From the cell containing the given text, extract its center point as [x, y] coordinate. 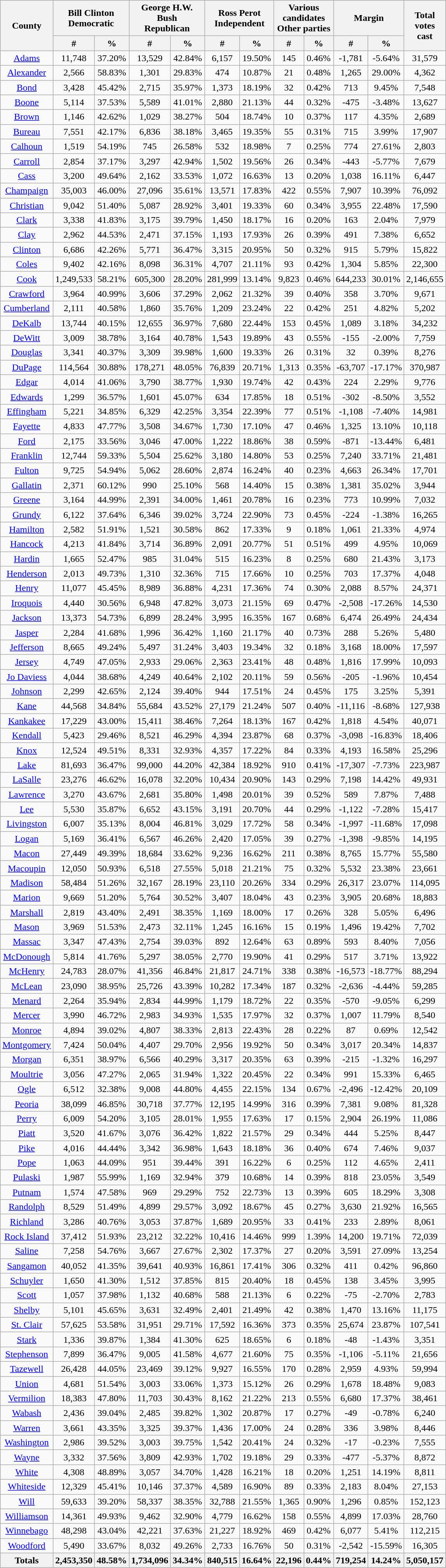
8,529 [74, 1207]
316 [289, 1104]
2,264 [74, 1001]
2,681 [149, 794]
39.52% [111, 1443]
17.93% [256, 235]
134 [289, 1089]
-1.43% [386, 1339]
45.07% [187, 397]
14,530 [425, 603]
-4.44% [386, 986]
6,077 [351, 1531]
28.20% [187, 279]
25,674 [351, 1325]
42,384 [222, 765]
28.01% [187, 1118]
3,046 [149, 441]
30.88% [111, 367]
818 [351, 1178]
5,050,157 [425, 1560]
9,008 [149, 1089]
991 [351, 1074]
89 [289, 1487]
88,294 [425, 971]
17.41% [256, 1266]
0.47% [319, 603]
17.10% [256, 426]
16.90% [256, 1487]
Calhoun [27, 146]
40.29% [187, 1060]
38.68% [111, 677]
24,434 [425, 618]
45.42% [111, 87]
-1,781 [351, 58]
-1,108 [351, 411]
33.71% [386, 456]
370,987 [425, 367]
Macon [27, 853]
-9.05% [386, 1001]
19.35% [256, 132]
43.04% [111, 1531]
2,813 [222, 1030]
50.04% [111, 1045]
81,328 [425, 1104]
25,726 [149, 986]
35.02% [386, 485]
49.51% [111, 750]
7.46% [386, 1148]
23.05% [386, 1178]
23.24% [256, 308]
-302 [351, 397]
20.70% [256, 809]
999 [289, 1236]
34.85% [111, 411]
27 [289, 1251]
Total votes cast [425, 26]
13,744 [74, 323]
3,286 [74, 1222]
6,240 [425, 1413]
2,411 [425, 1163]
4,193 [351, 750]
12,195 [222, 1104]
Johnson [27, 692]
14.80% [256, 456]
7,198 [351, 780]
7,032 [425, 500]
Madison [27, 883]
48.05% [187, 367]
Menard [27, 1001]
5,087 [149, 205]
Lake [27, 765]
34.84% [111, 706]
2,854 [74, 161]
54.73% [111, 618]
49.93% [111, 1516]
1,678 [351, 1383]
Edgar [27, 382]
32.20% [187, 780]
Edwards [27, 397]
35.80% [187, 794]
27.55% [187, 868]
2,962 [74, 235]
38,099 [74, 1104]
4,677 [222, 1354]
4,440 [74, 603]
2,146,655 [425, 279]
17.22% [256, 750]
2,754 [149, 942]
32,167 [149, 883]
Crawford [27, 294]
2,175 [74, 441]
114,095 [425, 883]
Clinton [27, 250]
1,146 [74, 117]
13,529 [149, 58]
4.95% [386, 544]
9,669 [74, 897]
20.11% [256, 677]
-205 [351, 677]
644,233 [351, 279]
45.41% [111, 1487]
3,053 [149, 1222]
1,265 [351, 73]
1,689 [222, 1222]
3,297 [149, 161]
49.39% [111, 853]
-3,098 [351, 736]
532 [222, 146]
-5.37% [386, 1457]
9,083 [425, 1383]
3,105 [149, 1118]
32.22% [187, 1236]
5,764 [149, 897]
2,091 [222, 544]
3,009 [74, 338]
13,627 [425, 102]
37.87% [187, 1222]
3,338 [74, 220]
0.59% [319, 441]
21.57% [256, 1133]
21.24% [256, 706]
0.19% [319, 927]
32.94% [187, 1178]
34.00% [187, 500]
7,899 [74, 1354]
16,078 [149, 780]
4.82% [386, 308]
47.77% [111, 426]
46.85% [111, 1104]
-8.50% [386, 397]
17.05% [256, 839]
20.40% [256, 1280]
752 [222, 1192]
2,582 [74, 529]
26,428 [74, 1369]
51.40% [111, 205]
41.58% [187, 1354]
0.85% [386, 1501]
3.71% [386, 957]
93 [289, 264]
36.98% [187, 1148]
26.58% [187, 146]
28.92% [187, 205]
40.99% [111, 294]
41.84% [111, 544]
35.13% [111, 824]
Greene [27, 500]
20,109 [425, 1089]
3,325 [149, 1428]
12,050 [74, 868]
Monroe [27, 1030]
7,702 [425, 927]
Mercer [27, 1015]
1,542 [222, 1443]
-17,307 [351, 765]
Randolph [27, 1207]
0.89% [319, 942]
22,196 [289, 1560]
Jackson [27, 618]
19.18% [256, 1457]
-224 [351, 515]
11,703 [149, 1399]
373 [289, 1325]
2,299 [74, 692]
51.91% [111, 529]
59.33% [111, 456]
45.65% [111, 1310]
251 [351, 308]
10,282 [222, 986]
-7.40% [386, 411]
37.56% [111, 1457]
9,236 [222, 853]
27.61% [386, 146]
13.14% [256, 279]
24.71% [256, 971]
8,276 [425, 353]
41.76% [111, 957]
233 [351, 1222]
4,357 [222, 750]
47.05% [111, 662]
6,512 [74, 1089]
3,056 [74, 1074]
9,005 [149, 1354]
13,922 [425, 957]
1,818 [351, 721]
0.69% [386, 1030]
3,990 [74, 1015]
10,069 [425, 544]
39.75% [187, 1443]
-1,122 [351, 809]
4,044 [74, 677]
3,342 [149, 1148]
15,417 [425, 809]
46.72% [111, 1015]
21.55% [256, 1501]
59,994 [425, 1369]
Carroll [27, 161]
50.93% [111, 868]
29.83% [187, 73]
0.90% [319, 1501]
Lawrence [27, 794]
1,600 [222, 353]
8,061 [425, 1222]
1,365 [289, 1501]
107,541 [425, 1325]
99,000 [149, 765]
-0.23% [386, 1443]
1,061 [351, 529]
163 [351, 220]
0.67% [319, 1089]
31.94% [187, 1074]
36.97% [187, 323]
3,591 [351, 1251]
52.47% [111, 559]
37.85% [187, 1280]
306 [289, 1266]
8,811 [425, 1472]
42.65% [111, 692]
16.58% [386, 750]
16,305 [425, 1546]
Stephenson [27, 1354]
178,271 [149, 367]
15.77% [386, 853]
3,790 [149, 382]
2,013 [74, 573]
7,679 [425, 161]
27,153 [425, 1487]
713 [351, 87]
4,308 [74, 1472]
1,310 [149, 573]
112 [351, 1163]
39.87% [111, 1339]
38.18% [187, 132]
944 [222, 692]
2,473 [149, 927]
38.77% [187, 382]
1,007 [351, 1015]
36.88% [187, 588]
53.58% [111, 1325]
White [27, 1472]
Cumberland [27, 308]
28,760 [425, 1516]
60 [289, 205]
18.74% [256, 117]
17.83% [256, 190]
40,071 [425, 721]
10,146 [149, 1487]
8,872 [425, 1457]
Rock Island [27, 1236]
32.49% [187, 1310]
2,391 [149, 500]
1,296 [351, 1501]
17.72% [256, 824]
703 [351, 573]
59,285 [425, 986]
1,089 [351, 323]
4.93% [386, 1369]
3,631 [149, 1310]
42.26% [111, 250]
-17 [351, 1443]
-8.68% [386, 706]
Kankakee [27, 721]
43.67% [111, 794]
3,073 [222, 603]
58,337 [149, 1501]
32.36% [187, 573]
19.90% [256, 957]
26.19% [386, 1118]
915 [351, 250]
76,839 [222, 367]
2,874 [222, 471]
3,401 [222, 205]
1,519 [74, 146]
LaSalle [27, 780]
5,814 [74, 957]
13,254 [425, 1251]
6,474 [351, 618]
6,566 [149, 1060]
474 [222, 73]
Ogle [27, 1089]
4,707 [222, 264]
4,681 [74, 1383]
8,446 [425, 1428]
Richland [27, 1222]
8,521 [149, 736]
19.74% [256, 382]
15,411 [149, 721]
44.53% [111, 235]
5.25% [386, 1133]
334 [289, 883]
37.53% [111, 102]
112,215 [425, 1531]
4,016 [74, 1148]
18.86% [256, 441]
49,931 [425, 780]
815 [222, 1280]
40.64% [187, 677]
25.10% [187, 485]
46.81% [187, 824]
Saline [27, 1251]
-2,636 [351, 986]
-17.26% [386, 603]
37,412 [74, 1236]
47.82% [187, 603]
2,803 [425, 146]
37.98% [111, 1295]
73 [289, 515]
Will [27, 1501]
4.54% [386, 721]
Adams [27, 58]
20.87% [256, 1413]
5,490 [74, 1546]
2,065 [149, 1074]
17.34% [256, 986]
5,391 [425, 692]
4,231 [222, 588]
Fulton [27, 471]
336 [351, 1428]
19.34% [256, 647]
3,955 [351, 205]
25.62% [187, 456]
Henry [27, 588]
33.53% [187, 176]
1,209 [222, 308]
18.98% [256, 146]
76,092 [425, 190]
Coles [27, 264]
2,102 [222, 677]
County [27, 26]
17.85% [256, 397]
19.92% [256, 1045]
7,680 [222, 323]
Sangamon [27, 1266]
16.76% [256, 1546]
Kendall [27, 736]
21.60% [256, 1354]
Iroquois [27, 603]
47.43% [111, 942]
6,680 [351, 1399]
3,606 [149, 294]
35.97% [187, 87]
22.39% [256, 411]
138 [351, 1280]
0.26% [319, 912]
39.82% [187, 1413]
Franklin [27, 456]
29.57% [187, 1207]
4,663 [351, 471]
22.44% [256, 323]
17,098 [425, 824]
Williamson [27, 1516]
-7.28% [386, 809]
-2,496 [351, 1089]
-9.85% [386, 839]
2,284 [74, 632]
44,568 [74, 706]
17,597 [425, 647]
28.19% [187, 883]
13,571 [222, 190]
81,693 [74, 765]
1,029 [149, 117]
-1,106 [351, 1354]
45.45% [111, 588]
-5.77% [386, 161]
51.53% [111, 927]
3,520 [74, 1133]
Grundy [27, 515]
5,169 [74, 839]
2,983 [149, 1015]
19.56% [256, 161]
12,744 [74, 456]
8.57% [386, 588]
605 [351, 1192]
18.19% [256, 87]
45 [289, 1207]
1,302 [222, 1413]
-48 [351, 1339]
58.83% [111, 73]
625 [222, 1339]
40.15% [111, 323]
5,530 [74, 809]
16.35% [256, 618]
2.89% [386, 1222]
-5.64% [386, 58]
4,894 [74, 1030]
21,481 [425, 456]
4,589 [222, 1487]
42.94% [187, 161]
14.19% [386, 1472]
2.04% [386, 220]
21.17% [256, 632]
-16,573 [351, 971]
17.66% [256, 573]
2,959 [351, 1369]
170 [289, 1369]
14.24% [386, 1560]
58,484 [74, 883]
7.38% [386, 235]
Moultrie [27, 1074]
3,191 [222, 809]
Lee [27, 809]
54.19% [111, 146]
23,661 [425, 868]
3,017 [351, 1045]
20.77% [256, 544]
55 [289, 132]
33.67% [111, 1546]
37.77% [187, 1104]
18,684 [149, 853]
10,093 [425, 662]
1,702 [222, 1457]
5,221 [74, 411]
3,809 [149, 1457]
Pulaski [27, 1178]
40.68% [187, 1295]
Jasper [27, 632]
1,643 [222, 1148]
Various candidatesOther parties [304, 18]
39.20% [111, 1501]
Effingham [27, 411]
3,407 [222, 897]
46.62% [111, 780]
-15.59% [386, 1546]
3,944 [425, 485]
36.57% [111, 397]
3,465 [222, 132]
51.54% [111, 1383]
16.23% [256, 559]
Woodford [27, 1546]
28 [289, 1030]
Piatt [27, 1133]
Perry [27, 1118]
951 [149, 1163]
1.39% [319, 1236]
9 [289, 529]
2,088 [351, 588]
12,524 [74, 750]
21.15% [256, 603]
Warren [27, 1428]
4,362 [425, 73]
32.93% [187, 750]
3,714 [149, 544]
32,788 [222, 1501]
Schuyler [27, 1280]
1,160 [222, 632]
33.06% [187, 1383]
36.31% [187, 264]
McHenry [27, 971]
4,048 [425, 573]
6,329 [149, 411]
3,332 [74, 1457]
22,300 [425, 264]
35.61% [187, 190]
51.26% [111, 883]
Winnebago [27, 1531]
32.11% [187, 927]
1,461 [222, 500]
7,240 [351, 456]
21.11% [256, 264]
8,540 [425, 1015]
23,276 [74, 780]
1,470 [351, 1310]
22.48% [386, 205]
114,564 [74, 367]
515 [222, 559]
16.64% [256, 1560]
23.41% [256, 662]
2,689 [425, 117]
3,317 [222, 1060]
7,548 [425, 87]
Bill ClintonDemocratic [91, 18]
6,009 [74, 1118]
17,701 [425, 471]
0.52% [319, 794]
-443 [351, 161]
Ford [27, 441]
6,299 [425, 1001]
18.29% [386, 1192]
3,354 [222, 411]
11,086 [425, 1118]
20.41% [256, 1443]
2,733 [222, 1546]
30.56% [111, 603]
2,783 [425, 1295]
1,987 [74, 1178]
1,301 [149, 73]
Boone [27, 102]
5,018 [222, 868]
19.89% [256, 338]
46.29% [187, 736]
6,686 [74, 250]
328 [351, 912]
16.16% [256, 927]
43.00% [111, 721]
-1,398 [351, 839]
19.42% [386, 927]
9,462 [149, 1516]
8,989 [149, 588]
23,469 [149, 1369]
4,833 [74, 426]
469 [289, 1531]
224 [351, 382]
15.12% [256, 1383]
10.87% [256, 73]
21.43% [386, 559]
1,996 [149, 632]
1,502 [222, 161]
2,162 [149, 176]
211 [289, 853]
358 [351, 294]
35,003 [74, 190]
-12.42% [386, 1089]
1,930 [222, 382]
3,168 [351, 647]
George H.W. BushRepublican [167, 18]
7,551 [74, 132]
9,671 [425, 294]
6,496 [425, 912]
30,718 [149, 1104]
23,090 [74, 986]
2,715 [149, 87]
8.40% [386, 942]
16,297 [425, 1060]
20.90% [256, 780]
14,195 [425, 839]
4,394 [222, 736]
21 [289, 73]
910 [289, 765]
46.26% [187, 839]
39.44% [187, 1163]
444 [351, 1133]
1,601 [149, 397]
3,508 [149, 426]
20.01% [256, 794]
37.17% [111, 161]
2,111 [74, 308]
2,880 [222, 102]
1,038 [351, 176]
6,346 [149, 515]
5,771 [149, 250]
2,420 [222, 839]
44.80% [187, 1089]
Putnam [27, 1192]
Jo Daviess [27, 677]
4,249 [149, 677]
17,590 [425, 205]
-63,707 [351, 367]
7,424 [74, 1045]
20.78% [256, 500]
McDonough [27, 957]
42.93% [187, 1457]
-3.48% [386, 102]
3,661 [74, 1428]
1,057 [74, 1295]
-2,542 [351, 1546]
39.98% [187, 353]
2,566 [74, 73]
14.99% [256, 1104]
9,725 [74, 471]
41.35% [111, 1266]
175 [351, 692]
1,063 [74, 1163]
48,298 [74, 1531]
St. Clair [27, 1325]
38.97% [111, 1060]
41,356 [149, 971]
422 [289, 190]
1,336 [74, 1339]
51.93% [111, 1236]
1,450 [222, 220]
127,938 [425, 706]
18.04% [256, 897]
16.22% [256, 1163]
1,381 [351, 485]
55,684 [149, 706]
1,535 [222, 1015]
1,251 [351, 1472]
2,453,350 [74, 1560]
20.68% [386, 897]
2,933 [149, 662]
54.20% [111, 1118]
16,565 [425, 1207]
773 [351, 500]
7,907 [351, 190]
Vermilion [27, 1399]
15,822 [425, 250]
36.41% [111, 839]
32.90% [187, 1516]
38,461 [425, 1399]
2,485 [149, 1413]
4.65% [386, 1163]
Logan [27, 839]
Marshall [27, 912]
18,383 [74, 1399]
3,200 [74, 176]
8,447 [425, 1133]
10.68% [256, 1178]
Wabash [27, 1413]
6,567 [149, 839]
39.04% [111, 1413]
3.70% [386, 294]
40.93% [187, 1266]
Christian [27, 205]
719,254 [351, 1560]
18.67% [256, 1207]
745 [149, 146]
3,315 [222, 250]
Douglas [27, 353]
47.27% [111, 1074]
41.06% [111, 382]
-5.11% [386, 1354]
674 [351, 1148]
-0.78% [386, 1413]
1,245 [222, 927]
14.40% [256, 485]
33 [289, 1222]
634 [222, 397]
3,905 [351, 897]
3,270 [74, 794]
18.72% [256, 1001]
38.78% [111, 338]
27,179 [222, 706]
-1.38% [386, 515]
6,518 [149, 868]
2,491 [149, 912]
14,837 [425, 1045]
49.64% [111, 176]
5,497 [149, 647]
605,300 [149, 279]
5,297 [149, 957]
35.94% [111, 1001]
-1,997 [351, 824]
14.42% [386, 780]
1,072 [222, 176]
42,221 [149, 1531]
4.35% [386, 117]
504 [222, 117]
Henderson [27, 573]
74 [289, 588]
10,434 [222, 780]
8.04% [386, 1487]
10,454 [425, 677]
145 [289, 58]
3.25% [386, 692]
2.29% [386, 382]
30.01% [386, 279]
117 [351, 117]
7,488 [425, 794]
13.10% [386, 426]
18.65% [256, 1339]
30.58% [187, 529]
5,589 [149, 102]
21.49% [256, 1310]
47.58% [111, 1192]
23.07% [386, 883]
5,062 [149, 471]
37.63% [187, 1531]
7,264 [222, 721]
1,521 [149, 529]
34.34% [187, 1560]
49.73% [111, 573]
37.29% [187, 294]
11.79% [386, 1015]
16.24% [256, 471]
1,436 [222, 1428]
16.55% [256, 1369]
-17.17% [386, 367]
20.71% [256, 367]
55.99% [111, 1178]
15.33% [386, 1074]
18.18% [256, 1148]
51 [289, 544]
25,296 [425, 750]
8,098 [149, 264]
39.12% [187, 1369]
6,351 [74, 1060]
14,981 [425, 411]
16.21% [256, 1472]
41 [289, 957]
593 [351, 942]
Tazewell [27, 1369]
39.37% [187, 1428]
-570 [351, 1001]
18.13% [256, 721]
Mason [27, 927]
4,407 [149, 1045]
10.99% [386, 500]
59,633 [74, 1501]
31,579 [425, 58]
34.70% [187, 1472]
20.35% [256, 1060]
7.87% [386, 794]
43.35% [111, 1428]
40.78% [187, 338]
Washington [27, 1443]
4,807 [149, 1030]
1,325 [351, 426]
37.20% [111, 58]
1,734,096 [149, 1560]
44.20% [187, 765]
Shelby [27, 1310]
46.84% [187, 971]
23.38% [386, 868]
38.27% [187, 117]
Clark [27, 220]
Pope [27, 1163]
Pike [27, 1148]
158 [289, 1516]
11,077 [74, 588]
990 [149, 485]
0.30% [319, 588]
5,114 [74, 102]
2,124 [149, 692]
-2,508 [351, 603]
22.90% [256, 515]
21,817 [222, 971]
-2.00% [386, 338]
-871 [351, 441]
9,037 [425, 1148]
-13.44% [386, 441]
20.45% [256, 1074]
4,974 [425, 529]
42.25% [187, 411]
1,822 [222, 1133]
17.51% [256, 692]
17.03% [386, 1516]
-18.77% [386, 971]
7,381 [351, 1104]
DeWitt [27, 338]
1,193 [222, 235]
9.08% [386, 1104]
3,347 [74, 942]
892 [222, 942]
4,455 [222, 1089]
5,202 [425, 308]
3,057 [149, 1472]
187 [289, 986]
17,229 [74, 721]
Macoupin [27, 868]
2,363 [222, 662]
17.63% [256, 1118]
Peoria [27, 1104]
5.85% [386, 264]
22.15% [256, 1089]
28.07% [111, 971]
338 [289, 971]
1,304 [351, 264]
44.44% [111, 1148]
3,173 [425, 559]
2,471 [149, 235]
27.09% [386, 1251]
24,371 [425, 588]
840,515 [222, 1560]
1,428 [222, 1472]
213 [289, 1399]
51.49% [111, 1207]
26,317 [351, 883]
12,655 [149, 323]
0.43% [319, 382]
14.46% [256, 1236]
39.79% [187, 220]
28.60% [187, 471]
31.04% [187, 559]
969 [149, 1192]
1,543 [222, 338]
17,592 [222, 1325]
2,302 [222, 1251]
1,384 [149, 1339]
Marion [27, 897]
1,313 [289, 367]
McLean [27, 986]
40,052 [74, 1266]
53 [289, 456]
17.97% [256, 1015]
1,574 [74, 1192]
49.24% [111, 647]
60.12% [111, 485]
3,175 [149, 220]
7,979 [425, 220]
18,406 [425, 736]
Fayette [27, 426]
13.16% [386, 1310]
46.00% [111, 190]
30.52% [187, 897]
-16.83% [386, 736]
0.56% [319, 677]
Knox [27, 750]
223,987 [425, 765]
37.64% [111, 515]
5.41% [386, 1531]
48.58% [111, 1560]
68 [289, 736]
-75 [351, 1295]
Ross PerotIndependent [239, 18]
12,542 [425, 1030]
Margin [369, 18]
3.99% [386, 132]
-49 [351, 1413]
7 [289, 146]
6,948 [149, 603]
2,956 [222, 1045]
44.05% [111, 1369]
0.73% [319, 632]
0.44% [319, 1560]
51.20% [111, 897]
3,964 [74, 294]
5.26% [386, 632]
1,650 [74, 1280]
Wayne [27, 1457]
2,904 [351, 1118]
9,823 [289, 279]
Alexander [27, 73]
37.37% [187, 1487]
2,834 [149, 1001]
3,351 [425, 1339]
29.46% [111, 736]
6,899 [149, 618]
DuPage [27, 367]
2,436 [74, 1413]
Bond [27, 87]
-11,116 [351, 706]
69 [289, 603]
21.22% [256, 1399]
774 [351, 146]
48.89% [111, 1472]
6,481 [425, 441]
14,200 [351, 1236]
862 [222, 529]
4,014 [74, 382]
1,222 [222, 441]
17.36% [256, 588]
77 [289, 411]
21.32% [256, 294]
40.76% [111, 1222]
16.11% [386, 176]
38 [289, 441]
Bureau [27, 132]
1,498 [222, 794]
-477 [351, 1457]
143 [289, 780]
3,180 [222, 456]
507 [289, 706]
6,465 [425, 1074]
6,447 [425, 176]
Cook [27, 279]
499 [351, 544]
40.37% [111, 353]
29.70% [187, 1045]
Brown [27, 117]
42.16% [111, 264]
39.03% [187, 942]
-215 [351, 1060]
Clay [27, 235]
152,123 [425, 1501]
43.15% [187, 809]
36.89% [187, 544]
Stark [27, 1339]
34.93% [187, 1015]
Whiteside [27, 1487]
3,309 [149, 353]
Champaign [27, 190]
17.33% [256, 529]
37.15% [187, 235]
27,449 [74, 853]
3.45% [386, 1280]
24,783 [74, 971]
23,110 [222, 883]
1,512 [149, 1280]
-2.70% [386, 1295]
8,004 [149, 824]
21.33% [386, 529]
1,299 [74, 397]
72,039 [425, 1236]
41.67% [111, 1133]
985 [149, 559]
1,322 [222, 1074]
13,373 [74, 618]
Kane [27, 706]
18,883 [425, 897]
Hardin [27, 559]
9,402 [74, 264]
391 [222, 1163]
-1.32% [386, 1060]
5,101 [74, 1310]
2,183 [351, 1487]
10,416 [222, 1236]
16.63% [256, 176]
4,749 [74, 662]
16.36% [256, 1325]
6,122 [74, 515]
Hamilton [27, 529]
0.68% [319, 618]
-475 [351, 102]
43.52% [187, 706]
19.50% [256, 58]
1,132 [149, 1295]
29.00% [386, 73]
26.34% [386, 471]
21.92% [386, 1207]
8,032 [149, 1546]
10.39% [386, 190]
7,056 [425, 942]
12,329 [74, 1487]
Union [27, 1383]
59 [289, 677]
11,175 [425, 1310]
3,724 [222, 515]
3,341 [74, 353]
Massac [27, 942]
Cass [27, 176]
0.15% [319, 1118]
58 [289, 824]
58.21% [111, 279]
517 [351, 957]
2,401 [222, 1310]
41.01% [187, 102]
35.87% [111, 809]
42.17% [111, 132]
39,641 [149, 1266]
680 [351, 559]
-155 [351, 338]
41.83% [111, 220]
Jefferson [27, 647]
47.00% [187, 441]
5.79% [386, 250]
Jersey [27, 662]
Montgomery [27, 1045]
34,232 [425, 323]
17.00% [256, 1428]
38.33% [187, 1030]
411 [351, 1266]
17.99% [386, 662]
43.39% [187, 986]
3,552 [425, 397]
3,549 [425, 1178]
23,212 [149, 1236]
11,748 [74, 58]
47.80% [111, 1399]
21,656 [425, 1354]
2,986 [74, 1443]
7,258 [74, 1251]
38.05% [187, 957]
153 [289, 323]
38.46% [187, 721]
29.29% [187, 1192]
42.84% [187, 58]
34.67% [187, 426]
22.73% [256, 1192]
3.98% [386, 1428]
1,955 [222, 1118]
16,861 [222, 1266]
3,630 [351, 1207]
8 [289, 559]
41.68% [111, 632]
10,118 [425, 426]
3,969 [74, 927]
55,580 [425, 853]
Livingston [27, 824]
3,029 [222, 824]
9,042 [74, 205]
44.09% [111, 1163]
Gallatin [27, 485]
1,665 [74, 559]
1,179 [222, 1001]
Scott [27, 1295]
14,361 [74, 1516]
-11.68% [386, 824]
84 [289, 750]
6,007 [74, 824]
22.43% [256, 1030]
48 [289, 662]
2,371 [74, 485]
18.17% [256, 220]
87 [351, 1030]
1,730 [222, 426]
43.40% [111, 912]
30.43% [187, 1399]
54.94% [111, 471]
DeKalb [27, 323]
8,331 [149, 750]
4,213 [74, 544]
17,907 [425, 132]
3,428 [74, 87]
31.24% [187, 647]
20.26% [256, 883]
27.67% [187, 1251]
568 [222, 485]
1,860 [149, 308]
57,625 [74, 1325]
33.56% [111, 441]
7,555 [425, 1443]
8,162 [222, 1399]
491 [351, 235]
1,249,533 [74, 279]
20.34% [386, 1045]
7,759 [425, 338]
39.40% [187, 692]
3,076 [149, 1133]
28.24% [187, 618]
281,999 [222, 279]
16,265 [425, 515]
35.76% [187, 308]
1,816 [351, 662]
32.38% [111, 1089]
1,496 [351, 927]
5,504 [149, 456]
Totals [27, 1560]
5.05% [386, 912]
21,227 [222, 1531]
4,779 [222, 1516]
9,927 [222, 1369]
379 [222, 1178]
6,836 [149, 132]
33.62% [187, 853]
29.71% [187, 1325]
49.26% [187, 1546]
3,308 [425, 1192]
-1.96% [386, 677]
9.45% [386, 87]
47 [289, 426]
Hancock [27, 544]
3.18% [386, 323]
2,062 [222, 294]
9,776 [425, 382]
40.58% [111, 308]
21.21% [256, 868]
3,667 [149, 1251]
588 [222, 1295]
27,096 [149, 190]
6,157 [222, 58]
18.48% [386, 1383]
38.95% [111, 986]
5,480 [425, 632]
288 [351, 632]
3,403 [222, 647]
-7.73% [386, 765]
3,092 [222, 1207]
589 [351, 794]
26.49% [386, 618]
2,770 [222, 957]
2,819 [74, 912]
5,423 [74, 736]
42.62% [111, 117]
36 [289, 1148]
29.06% [187, 662]
19.71% [386, 1236]
5,532 [351, 868]
14 [289, 1178]
54.76% [111, 1251]
Morgan [27, 1060]
8,765 [351, 853]
31,951 [149, 1325]
96,860 [425, 1266]
8,665 [74, 647]
12.64% [256, 942]
